Identify which cell holds the provided text, then report its (x, y) central coordinate. 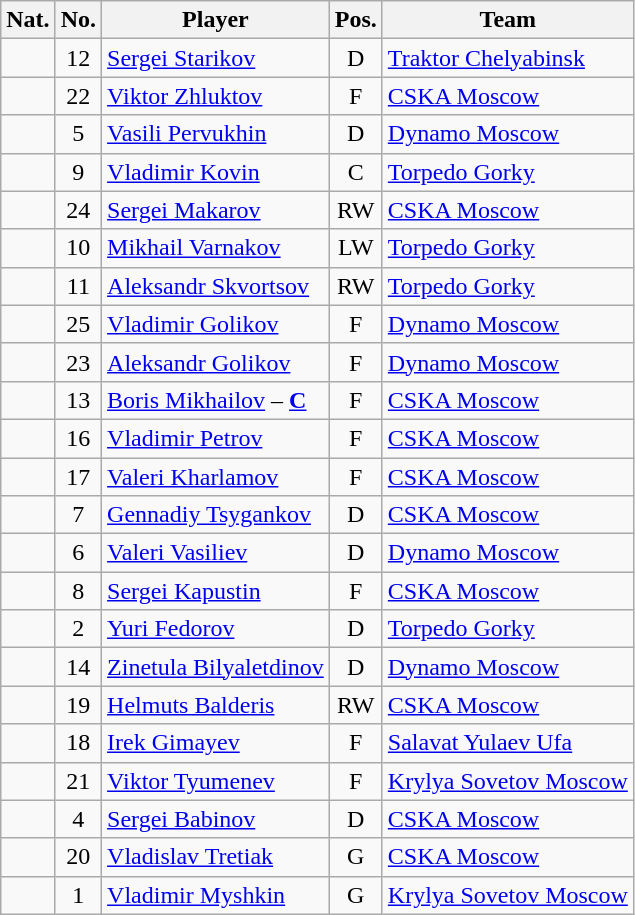
Pos. (356, 20)
Sergei Babinov (216, 819)
Mikhail Varnakov (216, 248)
1 (78, 895)
Sergei Kapustin (216, 591)
21 (78, 781)
5 (78, 134)
LW (356, 248)
17 (78, 477)
Nat. (28, 20)
Sergei Makarov (216, 210)
4 (78, 819)
2 (78, 629)
16 (78, 438)
Traktor Chelyabinsk (508, 58)
22 (78, 96)
Yuri Fedorov (216, 629)
Vladislav Tretiak (216, 857)
Vladimir Kovin (216, 172)
Aleksandr Skvortsov (216, 286)
10 (78, 248)
Gennadiy Tsygankov (216, 515)
Zinetula Bilyaletdinov (216, 667)
No. (78, 20)
Boris Mikhailov – C (216, 400)
13 (78, 400)
Valeri Vasiliev (216, 553)
18 (78, 743)
14 (78, 667)
7 (78, 515)
8 (78, 591)
Player (216, 20)
24 (78, 210)
Sergei Starikov (216, 58)
20 (78, 857)
Vladimir Myshkin (216, 895)
9 (78, 172)
Viktor Zhluktov (216, 96)
Vasili Pervukhin (216, 134)
Vladimir Petrov (216, 438)
Irek Gimayev (216, 743)
Aleksandr Golikov (216, 362)
C (356, 172)
6 (78, 553)
Salavat Yulaev Ufa (508, 743)
Helmuts Balderis (216, 705)
12 (78, 58)
Vladimir Golikov (216, 324)
Viktor Tyumenev (216, 781)
25 (78, 324)
Team (508, 20)
19 (78, 705)
23 (78, 362)
11 (78, 286)
Valeri Kharlamov (216, 477)
